For the text-containing cell, return its midpoint in [x, y] coordinate format. 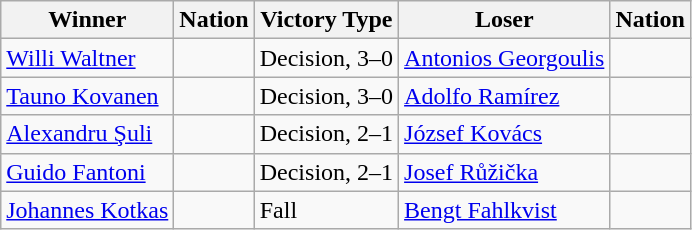
Loser [504, 20]
Johannes Kotkas [88, 210]
Guido Fantoni [88, 172]
József Kovács [504, 134]
Bengt Fahlkvist [504, 210]
Victory Type [326, 20]
Winner [88, 20]
Alexandru Şuli [88, 134]
Josef Růžička [504, 172]
Adolfo Ramírez [504, 96]
Tauno Kovanen [88, 96]
Willi Waltner [88, 58]
Fall [326, 210]
Antonios Georgoulis [504, 58]
